Locate the cell with the specified text and output its [X, Y] center coordinate. 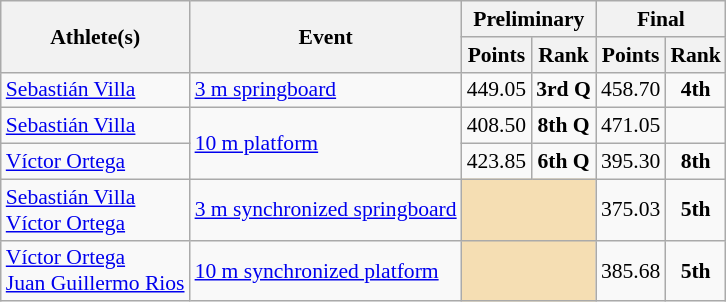
Víctor OrtegaJuan Guillermo Rios [96, 270]
458.70 [630, 90]
4th [696, 90]
10 m platform [326, 144]
8th Q [564, 126]
449.05 [496, 90]
Sebastián VillaVíctor Ortega [96, 210]
6th Q [564, 162]
10 m synchronized platform [326, 270]
Athlete(s) [96, 36]
Preliminary [529, 19]
408.50 [496, 126]
395.30 [630, 162]
423.85 [496, 162]
8th [696, 162]
375.03 [630, 210]
3 m synchronized springboard [326, 210]
3rd Q [564, 90]
3 m springboard [326, 90]
Event [326, 36]
Final [661, 19]
Víctor Ortega [96, 162]
471.05 [630, 126]
385.68 [630, 270]
